From the cell containing the given text, extract its center point as (X, Y) coordinate. 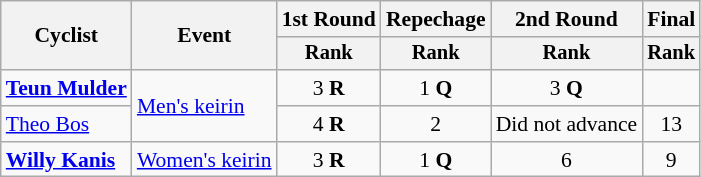
Repechage (436, 19)
3 R (329, 88)
Teun Mulder (66, 88)
Event (204, 36)
Cyclist (66, 36)
3 Q (567, 88)
1st Round (329, 19)
4 R (329, 124)
Did not advance (567, 124)
1 Q (436, 88)
Men's keirin (204, 106)
2 (436, 124)
Theo Bos (66, 124)
Final (671, 19)
2nd Round (567, 19)
13 (671, 124)
